Scan for the cell matching the given text and deliver its (X, Y) coordinate at center. 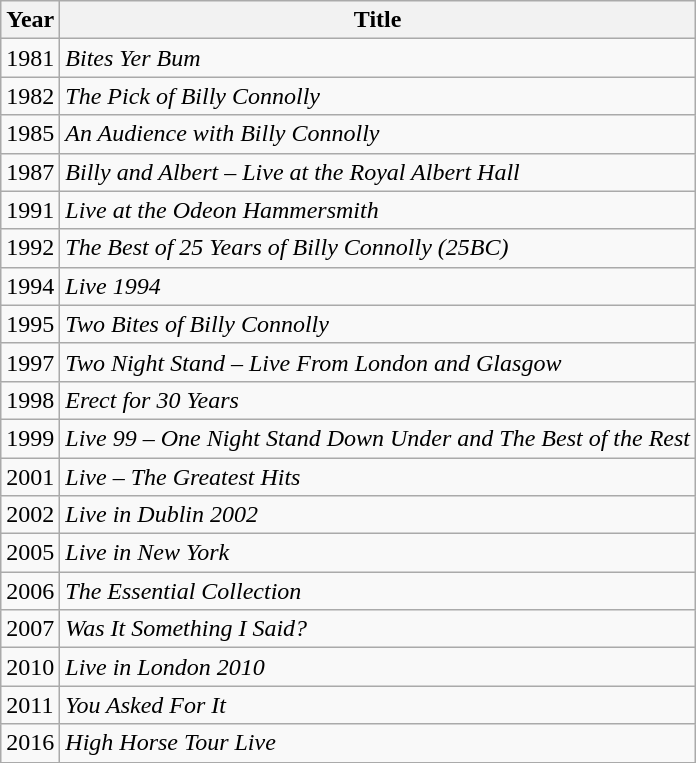
Live in London 2010 (378, 667)
Live – The Greatest Hits (378, 477)
2010 (30, 667)
The Pick of Billy Connolly (378, 96)
2011 (30, 705)
2001 (30, 477)
Was It Something I Said? (378, 629)
1998 (30, 400)
An Audience with Billy Connolly (378, 134)
You Asked For It (378, 705)
Bites Yer Bum (378, 58)
The Best of 25 Years of Billy Connolly (25BC) (378, 248)
Two Night Stand – Live From London and Glasgow (378, 362)
Live in New York (378, 553)
Erect for 30 Years (378, 400)
1982 (30, 96)
Live 99 – One Night Stand Down Under and The Best of the Rest (378, 438)
1987 (30, 172)
Billy and Albert – Live at the Royal Albert Hall (378, 172)
Year (30, 20)
Two Bites of Billy Connolly (378, 324)
1997 (30, 362)
Title (378, 20)
Live in Dublin 2002 (378, 515)
2006 (30, 591)
1999 (30, 438)
1995 (30, 324)
2007 (30, 629)
2005 (30, 553)
The Essential Collection (378, 591)
1992 (30, 248)
High Horse Tour Live (378, 743)
1991 (30, 210)
1994 (30, 286)
2002 (30, 515)
Live 1994 (378, 286)
Live at the Odeon Hammersmith (378, 210)
1985 (30, 134)
1981 (30, 58)
2016 (30, 743)
